Scan for the cell matching the given text and deliver its [X, Y] coordinate at center. 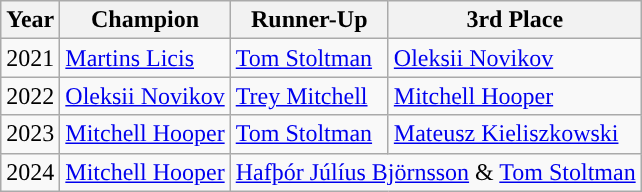
2023 [30, 134]
Hafþór Júlíus Björnsson & Tom Stoltman [436, 172]
2022 [30, 96]
Champion [145, 20]
2024 [30, 172]
Martins Licis [145, 58]
2021 [30, 58]
Year [30, 20]
Mateusz Kieliszkowski [514, 134]
3rd Place [514, 20]
Runner-Up [309, 20]
Trey Mitchell [309, 96]
